Determine the [x, y] coordinate at the center of the cell enclosing the given text.  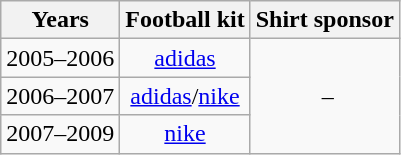
2005–2006 [60, 58]
adidas [185, 58]
Football kit [185, 20]
Years [60, 20]
adidas/nike [185, 96]
2006–2007 [60, 96]
nike [185, 134]
– [324, 96]
2007–2009 [60, 134]
Shirt sponsor [324, 20]
